Return (X, Y) of the center of cell containing provided text 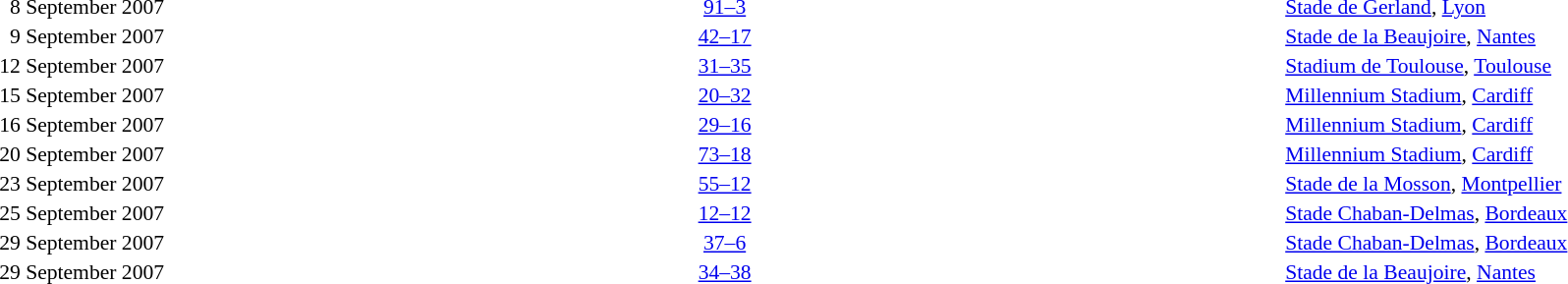
20–32 (725, 95)
42–17 (725, 36)
37–6 (725, 243)
31–35 (725, 66)
73–18 (725, 154)
29–16 (725, 125)
55–12 (725, 184)
12–12 (725, 213)
